Capture the cell that displays the provided text and extract its [x, y] central coordinate. 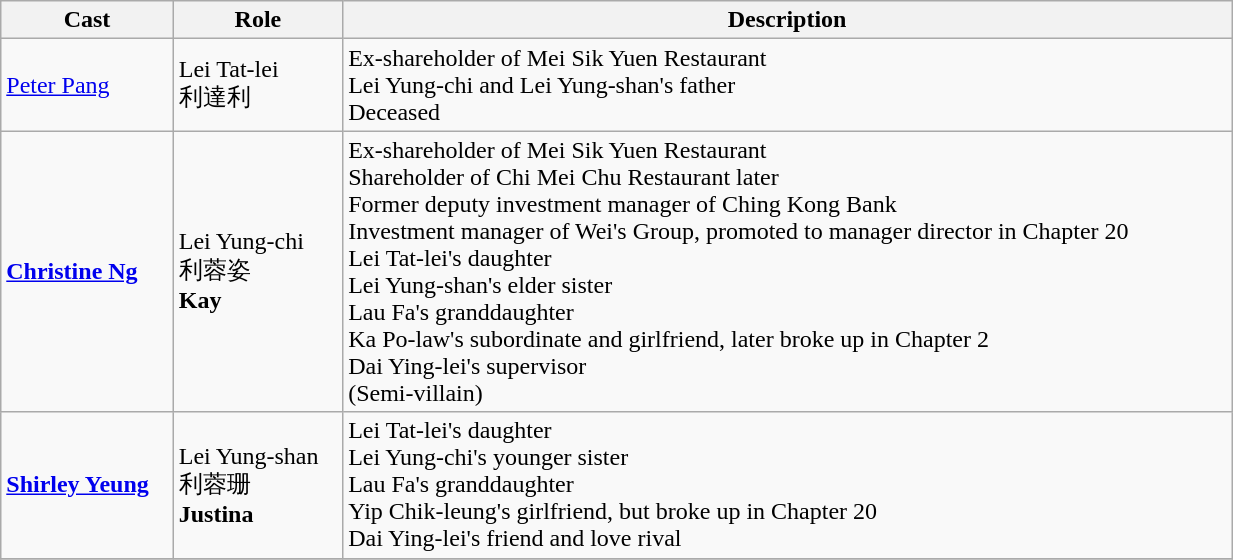
Role [258, 20]
Peter Pang [87, 85]
Christine Ng [87, 272]
Ex-shareholder of Mei Sik Yuen RestaurantLei Yung-chi and Lei Yung-shan's fatherDeceased [788, 85]
Description [788, 20]
Shirley Yeung [87, 485]
Lei Yung-chi 利蓉姿 Kay [258, 272]
Lei Tat-lei 利達利 [258, 85]
Lei Yung-shan 利蓉珊 Justina [258, 485]
Cast [87, 20]
